Search for the cell housing the specified text and yield its [x, y] center coordinate. 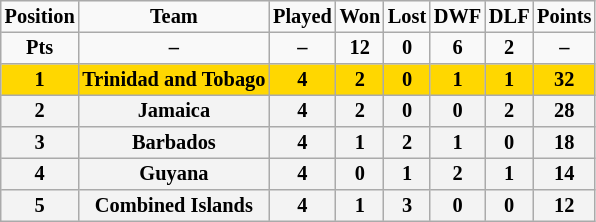
Position [40, 17]
DLF [509, 17]
Won [360, 17]
18 [564, 143]
Jamaica [174, 111]
Points [564, 17]
5 [40, 206]
Team [174, 17]
Guyana [174, 174]
Barbados [174, 143]
Lost [407, 17]
Combined Islands [174, 206]
DWF [458, 17]
14 [564, 174]
32 [564, 80]
6 [458, 48]
Trinidad and Tobago [174, 80]
28 [564, 111]
Pts [40, 48]
Played [302, 17]
